Return (X, Y) of the center of cell containing provided text 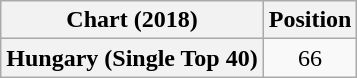
Hungary (Single Top 40) (132, 58)
66 (310, 58)
Chart (2018) (132, 20)
Position (310, 20)
